Provide the (x, y) coordinate of the cell's center where the given text is located.  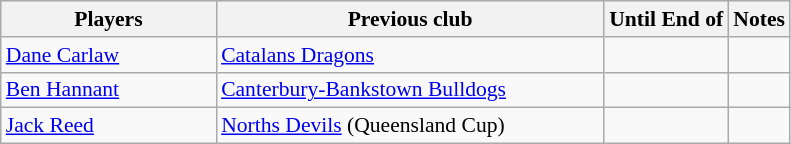
Notes (759, 19)
Jack Reed (108, 126)
Norths Devils (Queensland Cup) (410, 126)
Until End of (666, 19)
Ben Hannant (108, 90)
Previous club (410, 19)
Canterbury-Bankstown Bulldogs (410, 90)
Players (108, 19)
Dane Carlaw (108, 55)
Catalans Dragons (410, 55)
